Find where the given text appears and provide that cell's center as [x, y] coordinate. 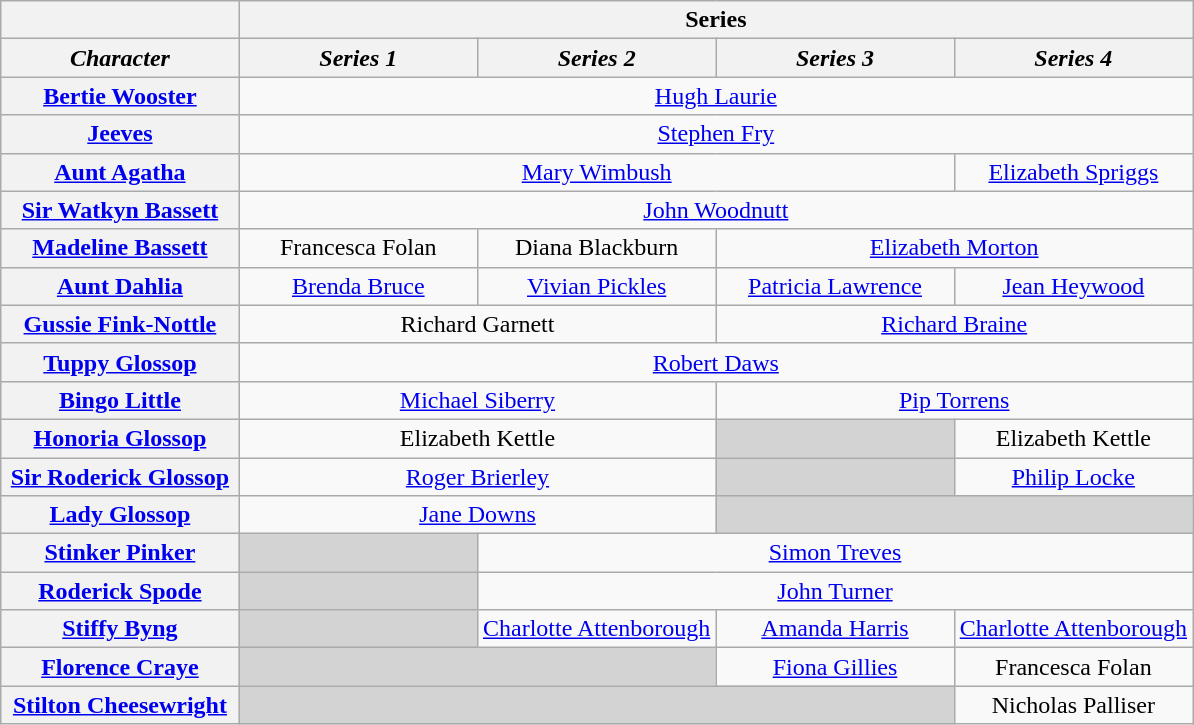
Gussie Fink-Nottle [120, 324]
Jeeves [120, 134]
Brenda Bruce [358, 286]
Series 1 [358, 58]
Elizabeth Spriggs [1073, 172]
Elizabeth Morton [954, 248]
John Woodnutt [716, 210]
Michael Siberry [478, 400]
Series 4 [1073, 58]
Character [120, 58]
Florence Craye [120, 667]
Philip Locke [1073, 477]
Honoria Glossop [120, 438]
Roger Brierley [478, 477]
Pip Torrens [954, 400]
Stephen Fry [716, 134]
Lady Glossop [120, 515]
Richard Braine [954, 324]
Bingo Little [120, 400]
Series 3 [835, 58]
Bertie Wooster [120, 96]
Jean Heywood [1073, 286]
Sir Watkyn Bassett [120, 210]
Stilton Cheesewright [120, 705]
Hugh Laurie [716, 96]
Richard Garnett [478, 324]
Mary Wimbush [596, 172]
Patricia Lawrence [835, 286]
Stinker Pinker [120, 553]
Simon Treves [834, 553]
Aunt Dahlia [120, 286]
Fiona Gillies [835, 667]
Series [716, 20]
Sir Roderick Glossop [120, 477]
John Turner [834, 591]
Madeline Bassett [120, 248]
Tuppy Glossop [120, 362]
Stiffy Byng [120, 629]
Vivian Pickles [596, 286]
Amanda Harris [835, 629]
Roderick Spode [120, 591]
Aunt Agatha [120, 172]
Nicholas Palliser [1073, 705]
Diana Blackburn [596, 248]
Series 2 [596, 58]
Jane Downs [478, 515]
Robert Daws [716, 362]
